Search for the cell housing the specified text and yield its (X, Y) center coordinate. 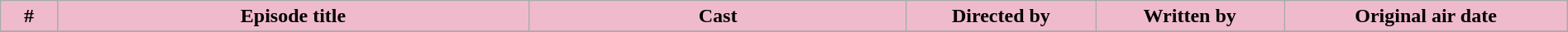
# (29, 16)
Episode title (293, 16)
Original air date (1426, 16)
Written by (1190, 16)
Cast (718, 16)
Directed by (1001, 16)
